For the text-containing cell, return its midpoint in (x, y) coordinate format. 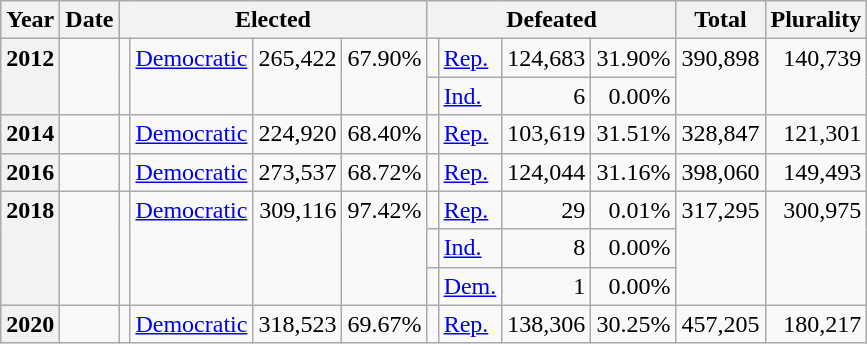
29 (546, 210)
8 (546, 248)
273,537 (298, 172)
318,523 (298, 324)
2014 (30, 134)
457,205 (720, 324)
103,619 (546, 134)
6 (546, 96)
Elected (273, 20)
69.67% (384, 324)
124,044 (546, 172)
2018 (30, 248)
Defeated (552, 20)
300,975 (816, 248)
317,295 (720, 248)
121,301 (816, 134)
97.42% (384, 248)
390,898 (720, 77)
Total (720, 20)
31.16% (634, 172)
138,306 (546, 324)
224,920 (298, 134)
2020 (30, 324)
180,217 (816, 324)
68.72% (384, 172)
398,060 (720, 172)
67.90% (384, 77)
Date (90, 20)
68.40% (384, 134)
31.90% (634, 58)
124,683 (546, 58)
31.51% (634, 134)
2012 (30, 77)
1 (546, 286)
309,116 (298, 248)
2016 (30, 172)
Year (30, 20)
30.25% (634, 324)
140,739 (816, 77)
265,422 (298, 77)
328,847 (720, 134)
149,493 (816, 172)
Plurality (816, 20)
Dem. (470, 286)
0.01% (634, 210)
